Determine the (x, y) coordinate at the center of the cell enclosing the given text.  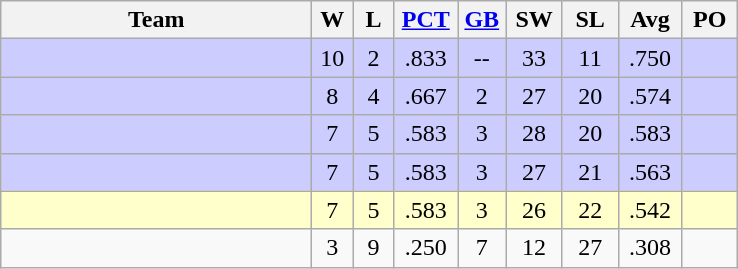
33 (534, 58)
28 (534, 134)
GB (482, 20)
SL (590, 20)
12 (534, 248)
.563 (650, 172)
.250 (426, 248)
22 (590, 210)
11 (590, 58)
W (332, 20)
PO (710, 20)
26 (534, 210)
21 (590, 172)
8 (332, 96)
10 (332, 58)
SW (534, 20)
.542 (650, 210)
9 (374, 248)
4 (374, 96)
Team (156, 20)
.574 (650, 96)
.750 (650, 58)
-- (482, 58)
.308 (650, 248)
PCT (426, 20)
Avg (650, 20)
L (374, 20)
.833 (426, 58)
.667 (426, 96)
